Determine the (x, y) coordinate at the center of the cell enclosing the given text.  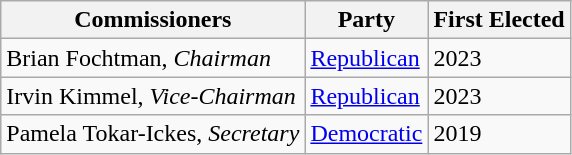
Democratic (366, 134)
Commissioners (153, 20)
Party (366, 20)
2019 (499, 134)
Brian Fochtman, Chairman (153, 58)
Pamela Tokar-Ickes, Secretary (153, 134)
Irvin Kimmel, Vice-Chairman (153, 96)
First Elected (499, 20)
